Find where the given text appears and provide that cell's center as (X, Y) coordinate. 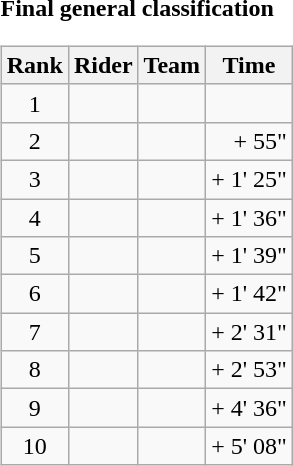
5 (34, 256)
10 (34, 446)
+ 1' 36" (250, 217)
Team (172, 65)
+ 1' 39" (250, 256)
4 (34, 217)
+ 4' 36" (250, 408)
Rider (103, 65)
8 (34, 370)
+ 5' 08" (250, 446)
+ 1' 25" (250, 179)
Time (250, 65)
Rank (34, 65)
+ 1' 42" (250, 294)
7 (34, 332)
6 (34, 294)
3 (34, 179)
+ 55" (250, 141)
+ 2' 31" (250, 332)
1 (34, 103)
+ 2' 53" (250, 370)
9 (34, 408)
2 (34, 141)
